Output the (X, Y) coordinate of the center of the cell containing the given text.  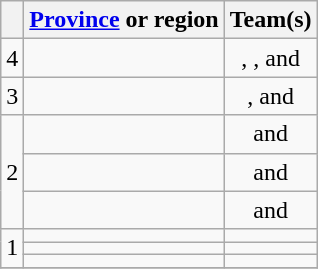
, , and (270, 58)
Province or region (124, 20)
1 (12, 248)
3 (12, 96)
2 (12, 172)
Team(s) (270, 20)
, and (270, 96)
4 (12, 58)
